Determine the (x, y) coordinate at the center of the cell enclosing the given text.  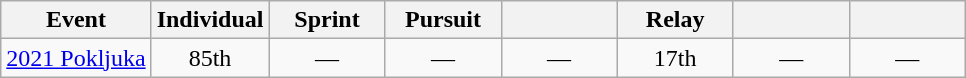
Relay (675, 20)
Pursuit (443, 20)
Individual (210, 20)
17th (675, 58)
2021 Pokljuka (76, 58)
85th (210, 58)
Sprint (327, 20)
Event (76, 20)
